Return [X, Y] of the center of cell containing provided text 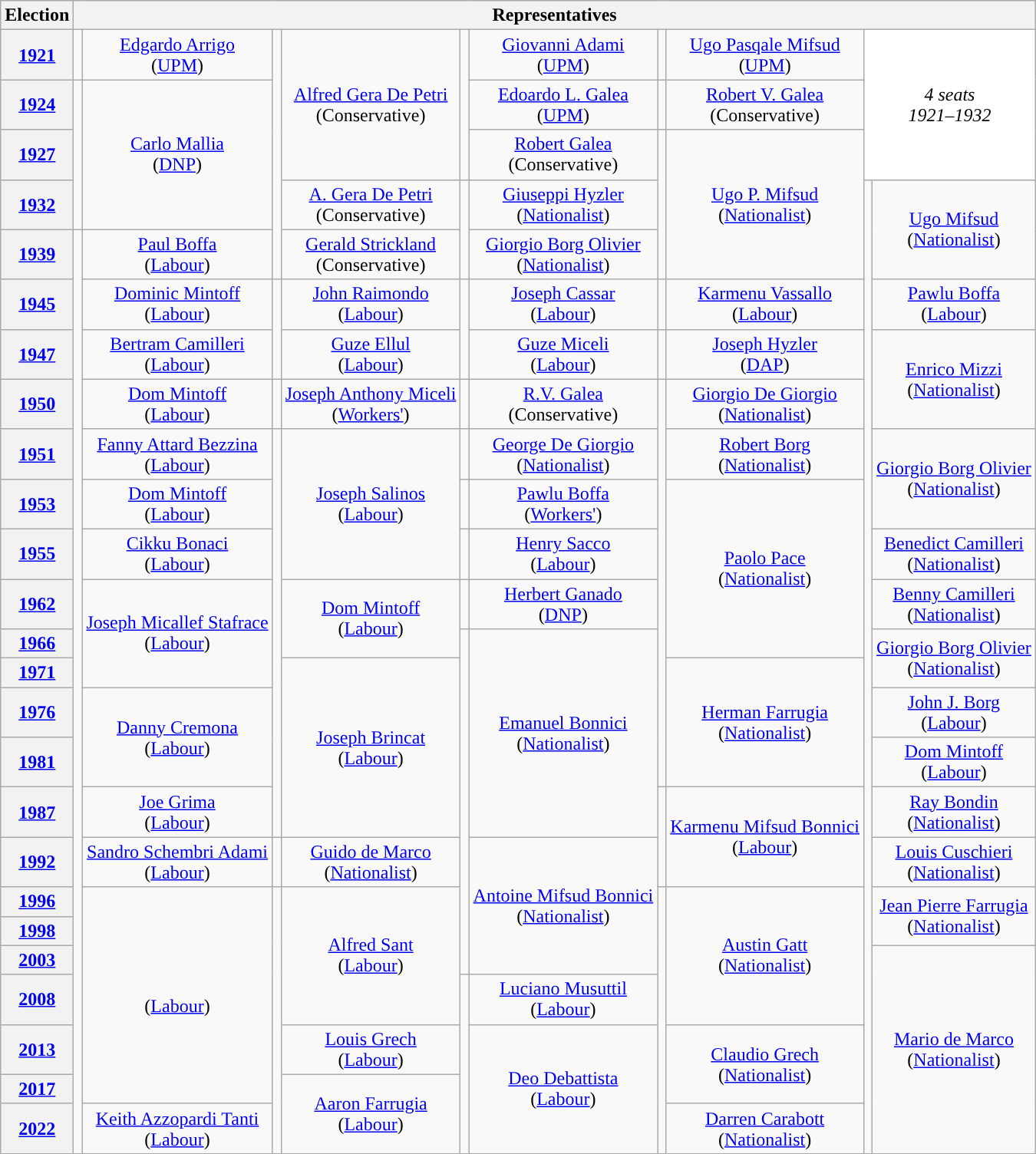
2017 [37, 1089]
1981 [37, 763]
1927 [37, 155]
Henry Sacco(Labour) [563, 554]
2008 [37, 999]
Antoine Mifsud Bonnici(Nationalist) [563, 905]
Louis Cuschieri(Nationalist) [955, 862]
Giuseppi Hyzler(Nationalist) [563, 204]
1921 [37, 55]
Guido de Marco(Nationalist) [371, 862]
Robert Galea(Conservative) [563, 155]
2013 [37, 1050]
Giovanni Adami(UPM) [563, 55]
Guze Miceli(Labour) [563, 354]
A. Gera De Petri(Conservative) [371, 204]
R.V. Galea(Conservative) [563, 404]
Ugo P. Mifsud(Nationalist) [765, 204]
Benny Camilleri(Nationalist) [955, 603]
2022 [37, 1128]
John J. Borg(Labour) [955, 712]
Paul Boffa(Labour) [177, 255]
1932 [37, 204]
1939 [37, 255]
Karmenu Mifsud Bonnici(Labour) [765, 837]
Joseph Cassar(Labour) [563, 304]
Ugo Pasqale Mifsud(UPM) [765, 55]
Edgardo Arrigo(UPM) [177, 55]
Pawlu Boffa(Workers') [563, 503]
1966 [37, 644]
Keith Azzopardi Tanti(Labour) [177, 1128]
Robert Borg(Nationalist) [765, 454]
Joe Grima(Labour) [177, 812]
Ray Bondin(Nationalist) [955, 812]
1962 [37, 603]
(Labour) [177, 995]
Alfred Gera De Petri(Conservative) [371, 104]
Deo Debattista(Labour) [563, 1089]
Aaron Farrugia(Labour) [371, 1114]
Claudio Grech(Nationalist) [765, 1063]
Luciano Musuttil(Labour) [563, 999]
Pawlu Boffa(Labour) [955, 304]
Joseph Brincat(Labour) [371, 747]
Joseph Hyzler(DAP) [765, 354]
Paolo Pace(Nationalist) [765, 568]
Guze Ellul(Labour) [371, 354]
Sandro Schembri Adami(Labour) [177, 862]
John Raimondo(Labour) [371, 304]
Danny Cremona(Labour) [177, 737]
Gerald Strickland(Conservative) [371, 255]
1924 [37, 104]
1953 [37, 503]
1976 [37, 712]
Dominic Mintoff(Labour) [177, 304]
1955 [37, 554]
1987 [37, 812]
Joseph Salinos(Labour) [371, 503]
Election [37, 15]
Karmenu Vassallo(Labour) [765, 304]
Representatives [555, 15]
4 seats1921–1932 [949, 104]
Ugo Mifsud(Nationalist) [955, 229]
Cikku Bonaci(Labour) [177, 554]
Alfred Sant(Labour) [371, 956]
Mario de Marco(Nationalist) [955, 1050]
Robert V. Galea(Conservative) [765, 104]
Joseph Micallef Stafrace(Labour) [177, 632]
2003 [37, 960]
1947 [37, 354]
1998 [37, 931]
Herbert Ganado(DNP) [563, 603]
Herman Farrugia(Nationalist) [765, 723]
Carlo Mallia(DNP) [177, 155]
Austin Gatt(Nationalist) [765, 956]
1996 [37, 902]
Fanny Attard Bezzina(Labour) [177, 454]
Edoardo L. Galea(UPM) [563, 104]
George De Giorgio(Nationalist) [563, 454]
1950 [37, 404]
1951 [37, 454]
Bertram Camilleri(Labour) [177, 354]
Joseph Anthony Miceli(Workers') [371, 404]
Enrico Mizzi(Nationalist) [955, 379]
Louis Grech(Labour) [371, 1050]
Giorgio De Giorgio(Nationalist) [765, 404]
1992 [37, 862]
1945 [37, 304]
Darren Carabott(Nationalist) [765, 1128]
Benedict Camilleri(Nationalist) [955, 554]
1971 [37, 673]
Emanuel Bonnici(Nationalist) [563, 734]
Jean Pierre Farrugia(Nationalist) [955, 916]
